Return the (x, y) coordinate for the center point of the cell that contains the specified text.  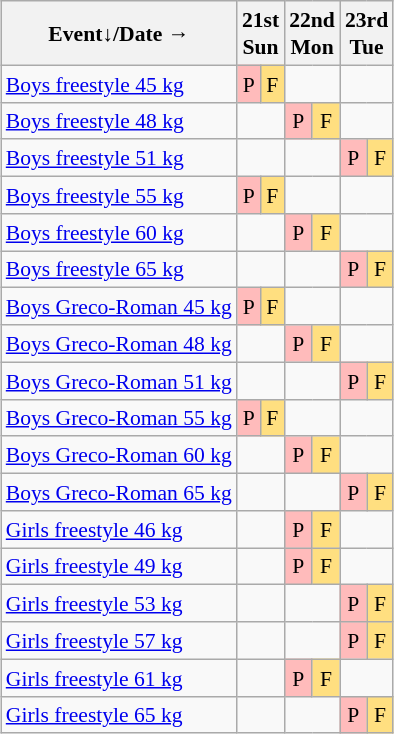
22ndMon (312, 33)
Boys Greco-Roman 45 kg (119, 306)
Girls freestyle 57 kg (119, 640)
23rdTue (366, 33)
Boys freestyle 55 kg (119, 194)
Girls freestyle 61 kg (119, 678)
Boys Greco-Roman 65 kg (119, 492)
Boys freestyle 51 kg (119, 158)
Boys Greco-Roman 60 kg (119, 454)
Girls freestyle 46 kg (119, 528)
Girls freestyle 65 kg (119, 714)
Boys freestyle 45 kg (119, 84)
Boys Greco-Roman 55 kg (119, 418)
Boys freestyle 48 kg (119, 120)
Boys freestyle 65 kg (119, 268)
Girls freestyle 53 kg (119, 604)
Event↓/Date → (119, 33)
Girls freestyle 49 kg (119, 566)
Boys Greco-Roman 48 kg (119, 344)
Boys freestyle 60 kg (119, 232)
21stSun (260, 33)
Boys Greco-Roman 51 kg (119, 380)
